Pinpoint the cell where the given text exists, returning its [X, Y] midpoint coordinate. 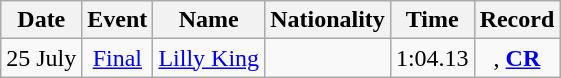
Time [432, 20]
25 July [42, 58]
, CR [517, 58]
Nationality [328, 20]
Final [118, 58]
Record [517, 20]
Event [118, 20]
Date [42, 20]
1:04.13 [432, 58]
Lilly King [209, 58]
Name [209, 20]
